Search for the cell housing the specified text and yield its (x, y) center coordinate. 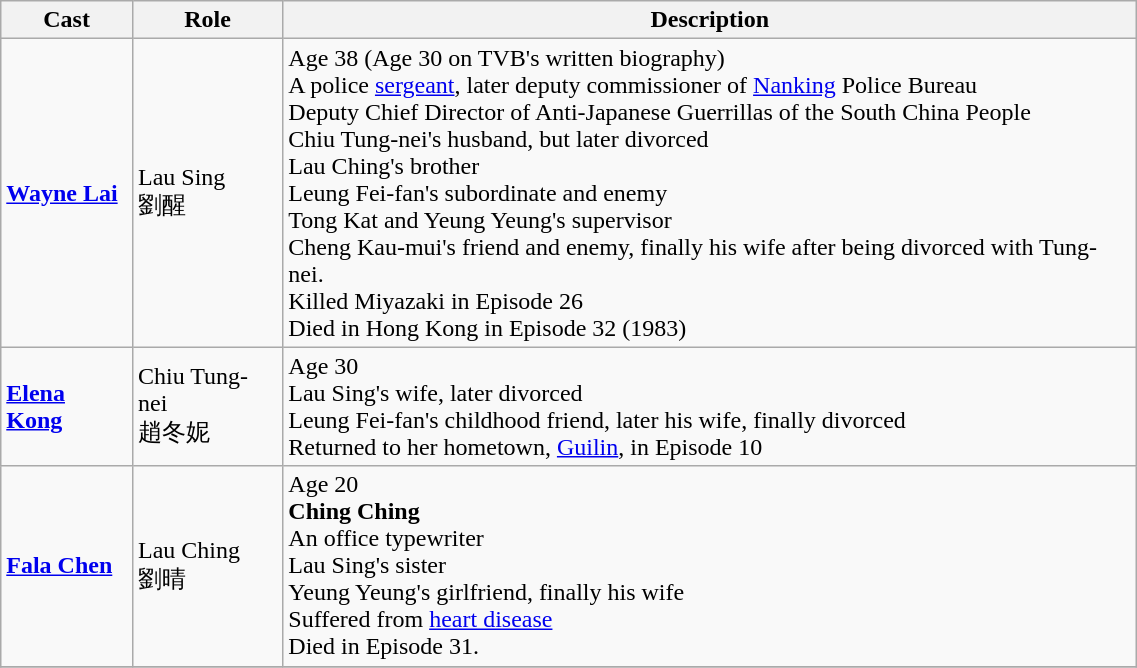
Wayne Lai (67, 193)
Lau Ching劉晴 (207, 566)
Description (710, 20)
Cast (67, 20)
Role (207, 20)
Fala Chen (67, 566)
Chiu Tung-nei趙冬妮 (207, 406)
Age 20Ching ChingAn office typewriterLau Sing's sisterYeung Yeung's girlfriend, finally his wifeSuffered from heart diseaseDied in Episode 31. (710, 566)
Lau Sing劉醒 (207, 193)
Elena Kong (67, 406)
